For the text-containing cell, return its midpoint in (X, Y) coordinate format. 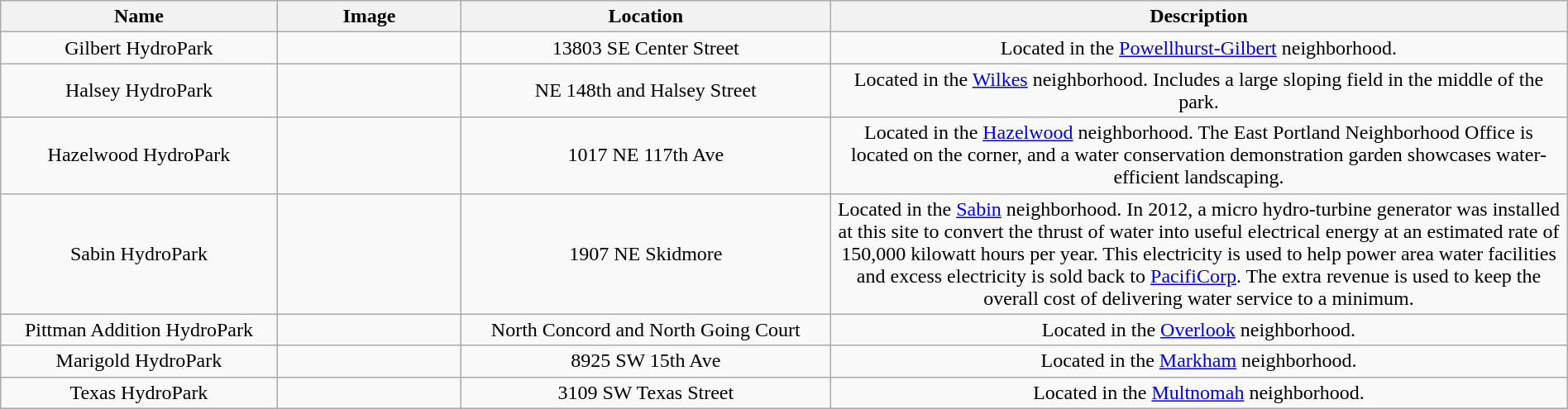
Image (369, 17)
Located in the Wilkes neighborhood. Includes a large sloping field in the middle of the park. (1199, 91)
Located in the Markham neighborhood. (1199, 361)
Halsey HydroPark (139, 91)
Hazelwood HydroPark (139, 155)
Location (646, 17)
Sabin HydroPark (139, 254)
Description (1199, 17)
Located in the Overlook neighborhood. (1199, 330)
3109 SW Texas Street (646, 392)
Marigold HydroPark (139, 361)
8925 SW 15th Ave (646, 361)
1017 NE 117th Ave (646, 155)
1907 NE Skidmore (646, 254)
Gilbert HydroPark (139, 48)
North Concord and North Going Court (646, 330)
Texas HydroPark (139, 392)
13803 SE Center Street (646, 48)
NE 148th and Halsey Street (646, 91)
Name (139, 17)
Located in the Multnomah neighborhood. (1199, 392)
Located in the Powellhurst-Gilbert neighborhood. (1199, 48)
Pittman Addition HydroPark (139, 330)
